Locate the cell with the specified text and output its (x, y) center coordinate. 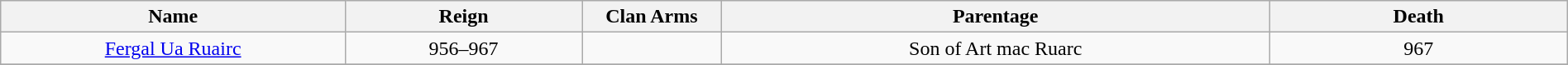
Clan Arms (652, 17)
956–967 (464, 48)
Name (174, 17)
967 (1418, 48)
Death (1418, 17)
Son of Art mac Ruarc (996, 48)
Reign (464, 17)
Parentage (996, 17)
Fergal Ua Ruairc (174, 48)
